Return (X, Y) of the center of cell containing provided text 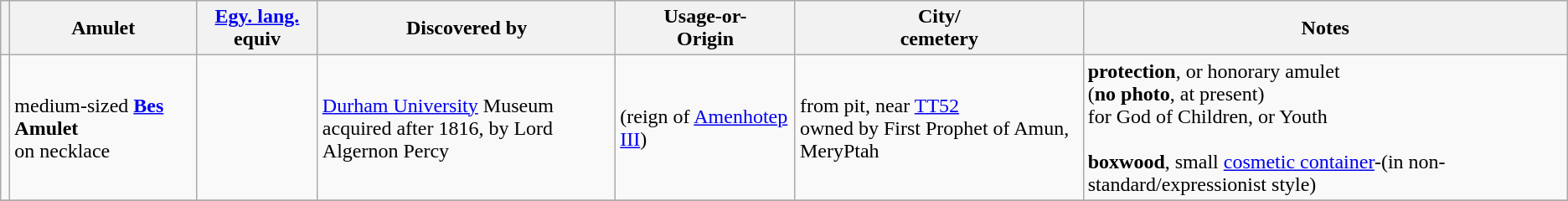
Egy. lang. equiv (258, 28)
Amulet (104, 28)
from pit, near TT52owned by First Prophet of Amun, MeryPtah (939, 127)
medium-sized Bes Amuleton necklace (104, 127)
Discovered by (466, 28)
(reign of Amenhotep III) (705, 127)
Durham University Museumacquired after 1816, by Lord Algernon Percy (466, 127)
City/cemetery (939, 28)
Notes (1325, 28)
Usage-or-Origin (705, 28)
